Locate the cell with the specified text and output its [X, Y] center coordinate. 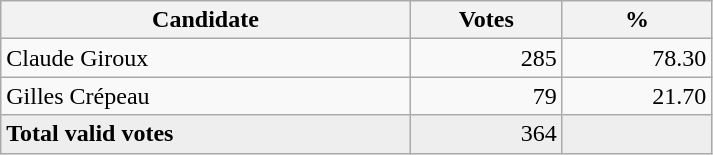
285 [486, 58]
78.30 [637, 58]
% [637, 20]
Candidate [206, 20]
79 [486, 96]
Votes [486, 20]
21.70 [637, 96]
364 [486, 134]
Total valid votes [206, 134]
Claude Giroux [206, 58]
Gilles Crépeau [206, 96]
